Return the [X, Y] coordinate for the center point of the cell that contains the specified text.  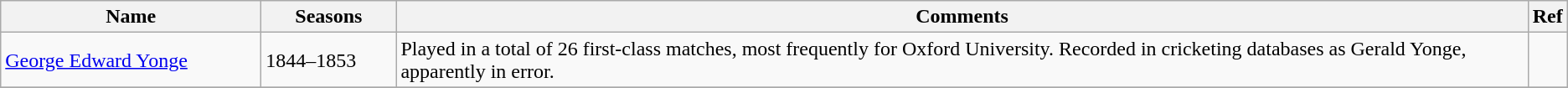
George Edward Yonge [131, 60]
Comments [962, 17]
Name [131, 17]
Ref [1548, 17]
1844–1853 [328, 60]
Seasons [328, 17]
